Find where the given text appears and provide that cell's center as (X, Y) coordinate. 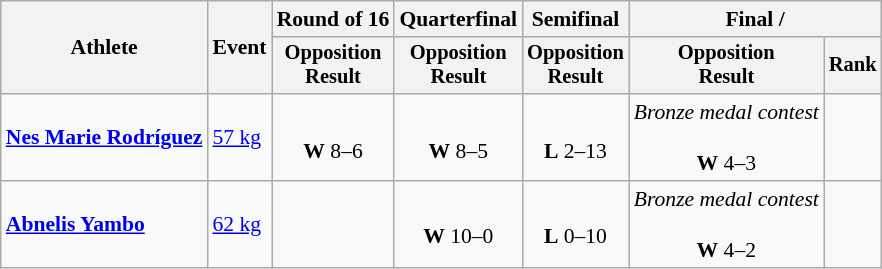
Nes Marie Rodríguez (104, 138)
L 2–13 (576, 138)
W 10–0 (458, 224)
Athlete (104, 48)
Bronze medal contestW 4–2 (726, 224)
W 8–6 (334, 138)
Bronze medal contestW 4–3 (726, 138)
Semifinal (576, 19)
57 kg (239, 138)
W 8–5 (458, 138)
Final / (756, 19)
Rank (853, 66)
62 kg (239, 224)
L 0–10 (576, 224)
Event (239, 48)
Quarterfinal (458, 19)
Abnelis Yambo (104, 224)
Round of 16 (334, 19)
